Extract the (X, Y) coordinate from the center of the cell holding the provided text.  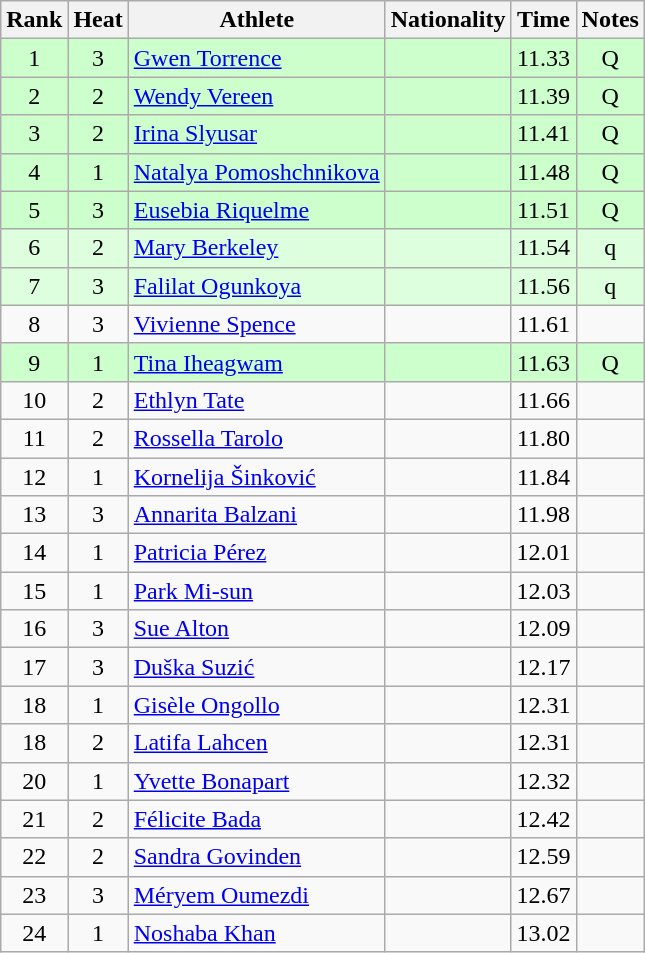
11.41 (544, 134)
Annarita Balzani (256, 515)
Latifa Lahcen (256, 743)
6 (34, 248)
Kornelija Šinković (256, 477)
11.66 (544, 400)
Notes (610, 20)
12.03 (544, 591)
5 (34, 210)
21 (34, 819)
Natalya Pomoshchnikova (256, 172)
20 (34, 781)
12 (34, 477)
Time (544, 20)
4 (34, 172)
12.17 (544, 667)
Eusebia Riquelme (256, 210)
Falilat Ogunkoya (256, 286)
11.33 (544, 58)
Rank (34, 20)
Vivienne Spence (256, 324)
11 (34, 438)
11.51 (544, 210)
24 (34, 933)
15 (34, 591)
11.39 (544, 96)
23 (34, 895)
13.02 (544, 933)
11.80 (544, 438)
Gwen Torrence (256, 58)
11.84 (544, 477)
17 (34, 667)
12.59 (544, 857)
Tina Iheagwam (256, 362)
9 (34, 362)
12.32 (544, 781)
8 (34, 324)
12.09 (544, 629)
Yvette Bonapart (256, 781)
11.56 (544, 286)
Sue Alton (256, 629)
12.67 (544, 895)
Rossella Tarolo (256, 438)
Gisèle Ongollo (256, 705)
16 (34, 629)
14 (34, 553)
Park Mi-sun (256, 591)
12.01 (544, 553)
Athlete (256, 20)
13 (34, 515)
11.61 (544, 324)
Wendy Vereen (256, 96)
7 (34, 286)
Irina Slyusar (256, 134)
Félicite Bada (256, 819)
11.98 (544, 515)
Sandra Govinden (256, 857)
22 (34, 857)
12.42 (544, 819)
10 (34, 400)
Duška Suzić (256, 667)
Noshaba Khan (256, 933)
11.63 (544, 362)
Ethlyn Tate (256, 400)
Méryem Oumezdi (256, 895)
11.54 (544, 248)
Nationality (448, 20)
Heat (98, 20)
11.48 (544, 172)
Patricia Pérez (256, 553)
Mary Berkeley (256, 248)
